Identify which cell holds the provided text, then report its (x, y) central coordinate. 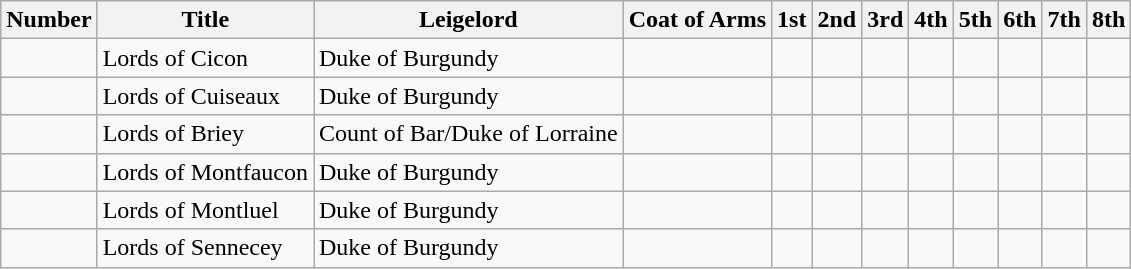
7th (1064, 20)
Lords of Montfaucon (205, 172)
2nd (837, 20)
Count of Bar/Duke of Lorraine (469, 134)
Leigelord (469, 20)
6th (1020, 20)
Lords of Sennecey (205, 248)
5th (975, 20)
Coat of Arms (697, 20)
Number (49, 20)
Lords of Cuiseaux (205, 96)
8th (1108, 20)
3rd (886, 20)
Title (205, 20)
Lords of Montluel (205, 210)
1st (792, 20)
Lords of Briey (205, 134)
4th (931, 20)
Lords of Cicon (205, 58)
